Pinpoint the cell where the given text exists, returning its [x, y] midpoint coordinate. 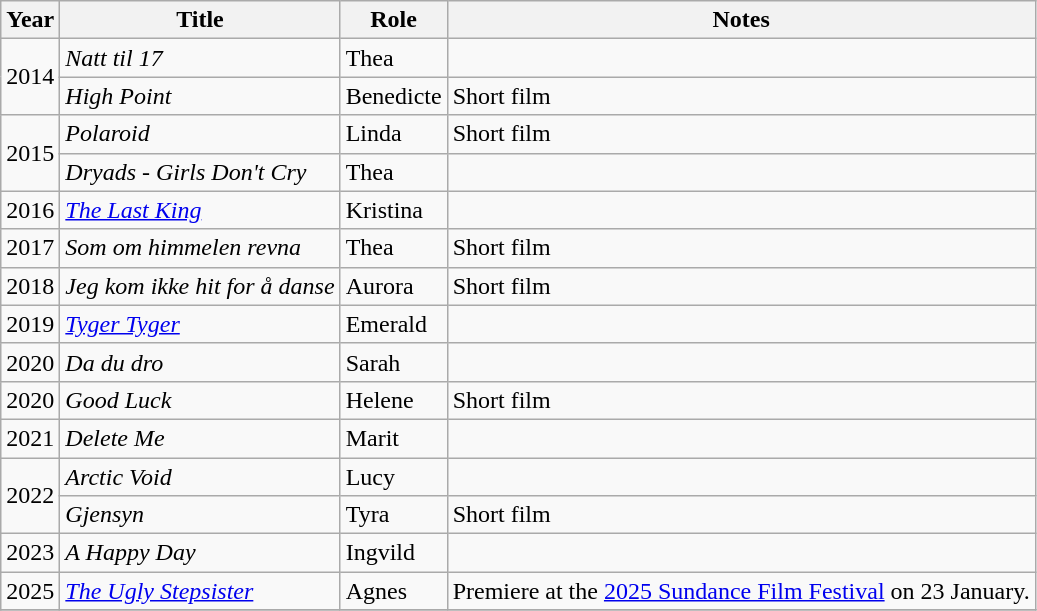
Kristina [394, 210]
Jeg kom ikke hit for å danse [200, 286]
Premiere at the 2025 Sundance Film Festival on 23 January. [741, 591]
Title [200, 20]
Arctic Void [200, 477]
2025 [30, 591]
Delete Me [200, 438]
Agnes [394, 591]
2022 [30, 496]
Natt til 17 [200, 58]
Dryads - Girls Don't Cry [200, 172]
Lucy [394, 477]
2019 [30, 324]
Polaroid [200, 134]
High Point [200, 96]
Year [30, 20]
Da du dro [200, 362]
2021 [30, 438]
The Ugly Stepsister [200, 591]
Role [394, 20]
2016 [30, 210]
Emerald [394, 324]
2015 [30, 153]
2017 [30, 248]
2018 [30, 286]
The Last King [200, 210]
Benedicte [394, 96]
Som om himmelen revna [200, 248]
Notes [741, 20]
Linda [394, 134]
Good Luck [200, 400]
Tyger Tyger [200, 324]
Ingvild [394, 553]
Marit [394, 438]
2023 [30, 553]
Aurora [394, 286]
Gjensyn [200, 515]
2014 [30, 77]
Tyra [394, 515]
Sarah [394, 362]
Helene [394, 400]
A Happy Day [200, 553]
